From the cell containing the given text, extract its center point as (x, y) coordinate. 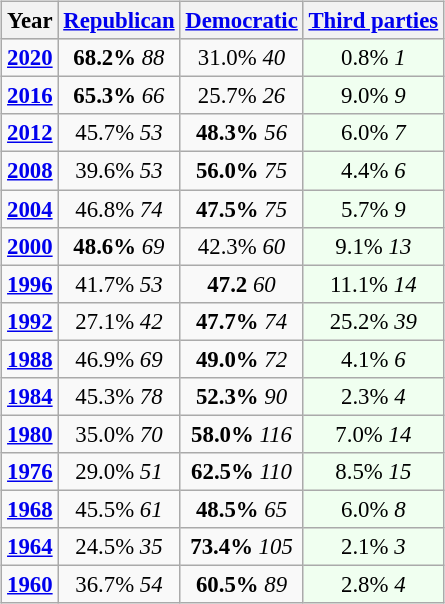
45.3% 78 (119, 396)
60.5% 89 (242, 584)
47.5% 75 (242, 209)
31.0% 40 (242, 58)
1980 (30, 434)
68.2% 88 (119, 58)
Third parties (373, 21)
5.7% 9 (373, 209)
2008 (30, 171)
65.3% 66 (119, 96)
48.6% 69 (119, 246)
1984 (30, 396)
1988 (30, 359)
7.0% 14 (373, 434)
48.5% 65 (242, 509)
45.5% 61 (119, 509)
25.2% 39 (373, 321)
58.0% 116 (242, 434)
2.8% 4 (373, 584)
9.0% 9 (373, 96)
36.7% 54 (119, 584)
9.1% 13 (373, 246)
2000 (30, 246)
48.3% 56 (242, 133)
62.5% 110 (242, 472)
8.5% 15 (373, 472)
41.7% 53 (119, 284)
2016 (30, 96)
2020 (30, 58)
0.8% 1 (373, 58)
27.1% 42 (119, 321)
6.0% 7 (373, 133)
1960 (30, 584)
42.3% 60 (242, 246)
49.0% 72 (242, 359)
1976 (30, 472)
1964 (30, 547)
46.8% 74 (119, 209)
56.0% 75 (242, 171)
35.0% 70 (119, 434)
2012 (30, 133)
47.7% 74 (242, 321)
4.1% 6 (373, 359)
1996 (30, 284)
29.0% 51 (119, 472)
6.0% 8 (373, 509)
2004 (30, 209)
2.3% 4 (373, 396)
1968 (30, 509)
1992 (30, 321)
25.7% 26 (242, 96)
Year (30, 21)
73.4% 105 (242, 547)
24.5% 35 (119, 547)
2.1% 3 (373, 547)
11.1% 14 (373, 284)
4.4% 6 (373, 171)
52.3% 90 (242, 396)
45.7% 53 (119, 133)
47.2 60 (242, 284)
46.9% 69 (119, 359)
Republican (119, 21)
Democratic (242, 21)
39.6% 53 (119, 171)
